Detect which cell encompasses the target text, then output its [X, Y] center coordinate. 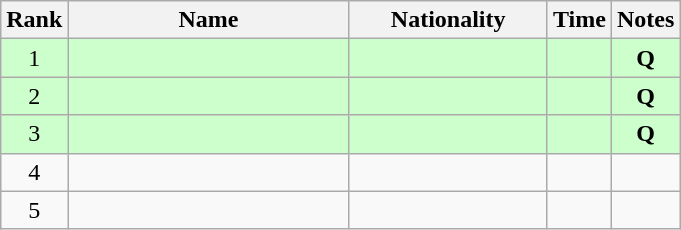
1 [34, 58]
Rank [34, 20]
Notes [645, 20]
2 [34, 96]
Time [579, 20]
3 [34, 134]
Nationality [448, 20]
Name [208, 20]
5 [34, 210]
4 [34, 172]
